Provide the (X, Y) coordinate of the cell's center where the given text is located.  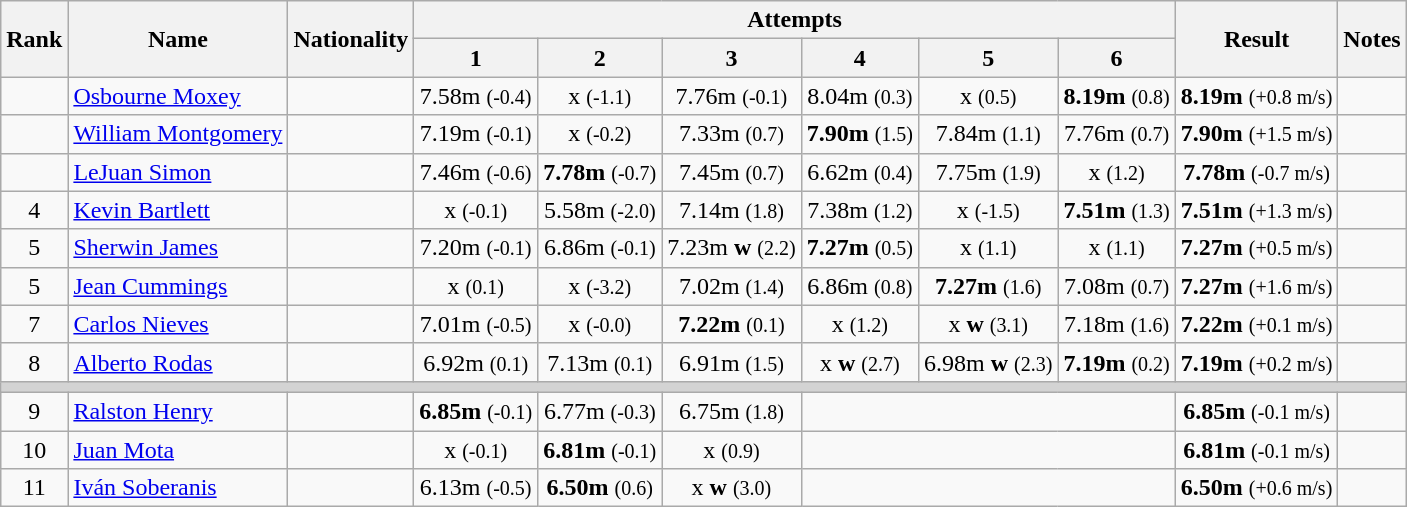
7.90m (1.5) (860, 134)
8.19m (+0.8 m/s) (1256, 96)
7.27m (0.5) (860, 248)
Jean Cummings (178, 286)
7.76m (0.7) (1116, 134)
7.46m (-0.6) (476, 172)
Notes (1372, 39)
6.75m (1.8) (732, 411)
6.81m (-0.1 m/s) (1256, 449)
2 (600, 58)
7.19m (0.2) (1116, 362)
7.84m (1.1) (988, 134)
x (-0.2) (600, 134)
6.98m w (2.3) (988, 362)
7.58m (-0.4) (476, 96)
LeJuan Simon (178, 172)
7.27m (+1.6 m/s) (1256, 286)
7.76m (-0.1) (732, 96)
6.86m (0.8) (860, 286)
7.23m w (2.2) (732, 248)
6.85m (-0.1) (476, 411)
6.50m (+0.6 m/s) (1256, 488)
7.51m (1.3) (1116, 210)
7.27m (1.6) (988, 286)
6.91m (1.5) (732, 362)
7.78m (-0.7 m/s) (1256, 172)
Rank (34, 39)
7.20m (-0.1) (476, 248)
7.38m (1.2) (860, 210)
6.50m (0.6) (600, 488)
x (-1.1) (600, 96)
7.14m (1.8) (732, 210)
9 (34, 411)
Sherwin James (178, 248)
William Montgomery (178, 134)
Juan Mota (178, 449)
Result (1256, 39)
7.19m (-0.1) (476, 134)
x (0.5) (988, 96)
x (0.1) (476, 286)
7 (34, 324)
7.45m (0.7) (732, 172)
Carlos Nieves (178, 324)
x w (3.0) (732, 488)
x (-1.5) (988, 210)
Osbourne Moxey (178, 96)
7.19m (+0.2 m/s) (1256, 362)
Name (178, 39)
7.75m (1.9) (988, 172)
Kevin Bartlett (178, 210)
7.33m (0.7) (732, 134)
6.77m (-0.3) (600, 411)
1 (476, 58)
x w (3.1) (988, 324)
Iván Soberanis (178, 488)
7.01m (-0.5) (476, 324)
8.04m (0.3) (860, 96)
Ralston Henry (178, 411)
5.58m (-2.0) (600, 210)
7.22m (+0.1 m/s) (1256, 324)
7.08m (0.7) (1116, 286)
6.13m (-0.5) (476, 488)
3 (732, 58)
x (-3.2) (600, 286)
6.86m (-0.1) (600, 248)
7.27m (+0.5 m/s) (1256, 248)
x w (2.7) (860, 362)
Attempts (795, 20)
Alberto Rodas (178, 362)
7.13m (0.1) (600, 362)
x (-0.0) (600, 324)
6 (1116, 58)
Nationality (351, 39)
6.92m (0.1) (476, 362)
7.90m (+1.5 m/s) (1256, 134)
7.51m (+1.3 m/s) (1256, 210)
7.22m (0.1) (732, 324)
8 (34, 362)
8.19m (0.8) (1116, 96)
11 (34, 488)
6.81m (-0.1) (600, 449)
10 (34, 449)
6.62m (0.4) (860, 172)
6.85m (-0.1 m/s) (1256, 411)
7.02m (1.4) (732, 286)
7.78m (-0.7) (600, 172)
x (0.9) (732, 449)
7.18m (1.6) (1116, 324)
